Capture the cell that displays the provided text and extract its [X, Y] central coordinate. 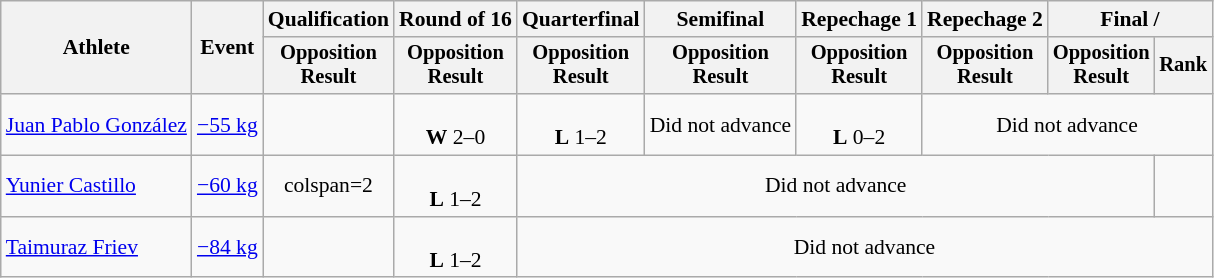
Taimuraz Friev [96, 248]
Repechage 2 [985, 19]
Athlete [96, 48]
colspan=2 [328, 186]
Round of 16 [456, 19]
Rank [1183, 66]
W 2–0 [456, 124]
Qualification [328, 19]
L 0–2 [859, 124]
Yunier Castillo [96, 186]
Quarterfinal [581, 19]
−84 kg [228, 248]
Repechage 1 [859, 19]
−55 kg [228, 124]
Final / [1130, 19]
Juan Pablo González [96, 124]
−60 kg [228, 186]
Event [228, 48]
Semifinal [721, 19]
